Extract the (x, y) coordinate from the center of the cell holding the provided text.  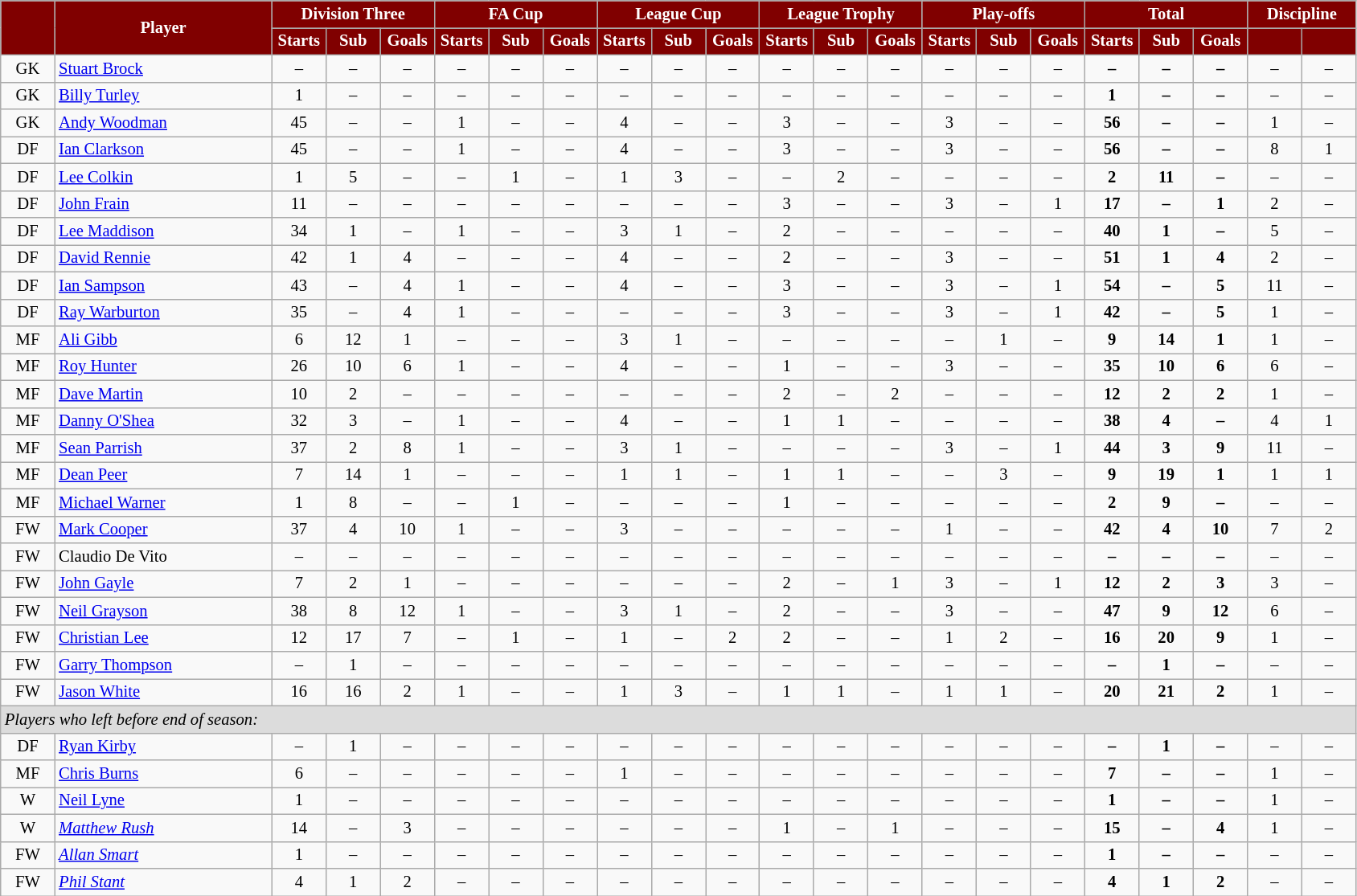
John Gayle (163, 583)
34 (299, 231)
43 (299, 285)
Lee Colkin (163, 177)
John Frain (163, 204)
David Rennie (163, 258)
19 (1166, 475)
Ian Clarkson (163, 149)
Division Three (353, 14)
Christian Lee (163, 638)
Ryan Kirby (163, 747)
51 (1113, 258)
League Cup (678, 14)
Sean Parrish (163, 448)
Ali Gibb (163, 340)
Garry Thompson (163, 665)
Dave Martin (163, 394)
Michael Warner (163, 502)
Neil Grayson (163, 611)
League Trophy (841, 14)
40 (1113, 231)
Player (163, 27)
15 (1113, 828)
Dean Peer (163, 475)
Phil Stant (163, 882)
Play-offs (1003, 14)
Chris Burns (163, 774)
Ray Warburton (163, 313)
Neil Lyne (163, 800)
Jason White (163, 692)
44 (1113, 448)
21 (1166, 692)
54 (1113, 285)
Roy Hunter (163, 366)
Players who left before end of season: (678, 719)
26 (299, 366)
32 (299, 421)
Total (1166, 14)
Ian Sampson (163, 285)
Mark Cooper (163, 530)
FA Cup (515, 14)
Danny O'Shea (163, 421)
Matthew Rush (163, 828)
Lee Maddison (163, 231)
Andy Woodman (163, 123)
Stuart Brock (163, 68)
47 (1113, 611)
Billy Turley (163, 96)
Discipline (1302, 14)
Claudio De Vito (163, 557)
Allan Smart (163, 855)
